Return the [x, y] coordinate for the center point of the cell that contains the specified text.  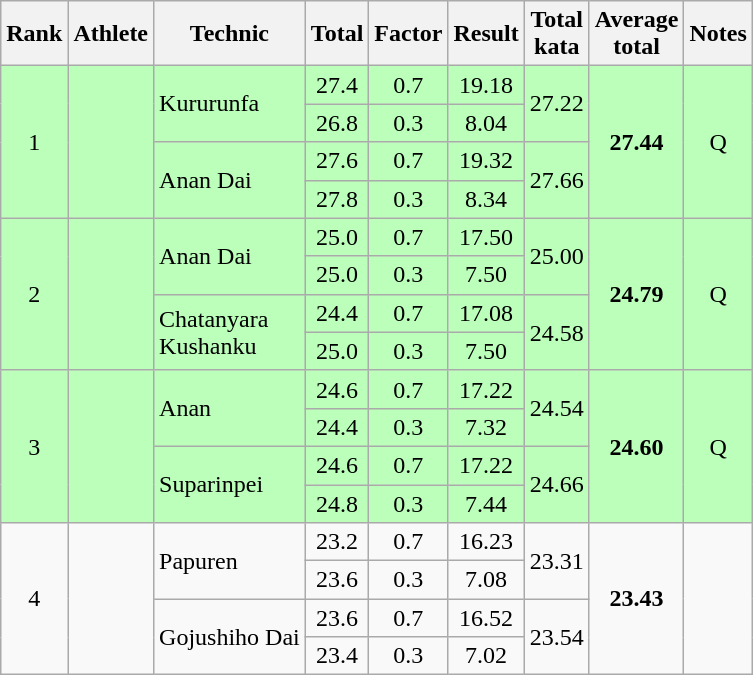
Totalkata [556, 34]
23.43 [636, 599]
ChatanyaraKushanku [230, 332]
1 [34, 142]
Averagetotal [636, 34]
Anan [230, 408]
16.52 [486, 618]
24.60 [636, 446]
23.4 [337, 656]
Gojushiho Dai [230, 637]
8.34 [486, 199]
7.08 [486, 580]
8.04 [486, 123]
19.32 [486, 161]
7.44 [486, 503]
27.8 [337, 199]
Kururunfa [230, 104]
24.58 [556, 332]
23.31 [556, 561]
Suparinpei [230, 484]
25.00 [556, 256]
24.66 [556, 484]
23.2 [337, 542]
19.18 [486, 85]
27.22 [556, 104]
27.44 [636, 142]
16.23 [486, 542]
Papuren [230, 561]
24.8 [337, 503]
7.02 [486, 656]
Notes [718, 34]
24.54 [556, 408]
2 [34, 294]
Athlete [111, 34]
23.54 [556, 637]
Total [337, 34]
Result [486, 34]
27.4 [337, 85]
3 [34, 446]
7.32 [486, 427]
27.66 [556, 180]
17.08 [486, 313]
Factor [408, 34]
4 [34, 599]
Rank [34, 34]
27.6 [337, 161]
26.8 [337, 123]
Technic [230, 34]
17.50 [486, 237]
24.79 [636, 294]
